Capture the cell that displays the provided text and extract its [x, y] central coordinate. 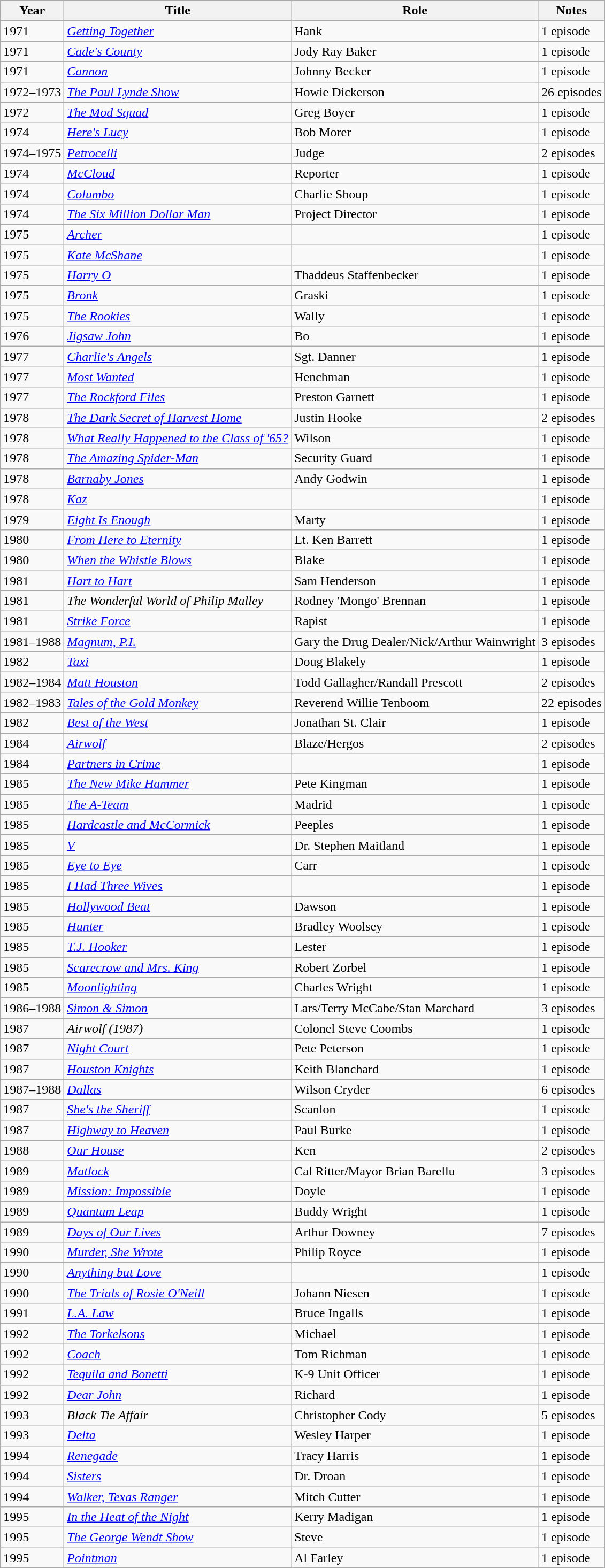
22 episodes [571, 703]
Year [32, 11]
Blaze/Hergos [415, 743]
Barnaby Jones [178, 479]
The A-Team [178, 804]
The Torkelsons [178, 1334]
The New Mike Hammer [178, 784]
1979 [32, 519]
Hardcastle and McCormick [178, 825]
Doug Blakely [415, 662]
Night Court [178, 1049]
Highway to Heaven [178, 1130]
Blake [415, 560]
Rodney 'Mongo' Brennan [415, 601]
Sgt. Danner [415, 357]
Wilson [415, 438]
Partners in Crime [178, 764]
Kaz [178, 499]
Notes [571, 11]
Eight Is Enough [178, 519]
Tracy Harris [415, 1456]
Houston Knights [178, 1069]
Pointman [178, 1558]
Philip Royce [415, 1252]
I Had Three Wives [178, 886]
Keith Blanchard [415, 1069]
Pete Kingman [415, 784]
1987–1988 [32, 1089]
When the Whistle Blows [178, 560]
Carr [415, 865]
Wilson Cryder [415, 1089]
Wesley Harper [415, 1435]
Hank [415, 31]
1972–1973 [32, 92]
26 episodes [571, 92]
Bronk [178, 296]
The Paul Lynde Show [178, 92]
Harry O [178, 275]
Christopher Cody [415, 1415]
5 episodes [571, 1415]
Lester [415, 947]
Robert Zorbel [415, 967]
Moonlighting [178, 988]
The Amazing Spider-Man [178, 458]
Michael [415, 1334]
Matt Houston [178, 682]
Murder, She Wrote [178, 1252]
Reporter [415, 173]
T.J. Hooker [178, 947]
Anything but Love [178, 1273]
Renegade [178, 1456]
Paul Burke [415, 1130]
Steve [415, 1537]
Richard [415, 1395]
Todd Gallagher/Randall Prescott [415, 682]
The Mod Squad [178, 112]
Henchman [415, 377]
Rapist [415, 621]
1972 [32, 112]
Charles Wright [415, 988]
The Dark Secret of Harvest Home [178, 418]
Wally [415, 316]
Bob Morer [415, 133]
Project Director [415, 214]
The George Wendt Show [178, 1537]
Reverend Willie Tenboom [415, 703]
Dr. Droan [415, 1476]
6 episodes [571, 1089]
Dawson [415, 906]
1986–1988 [32, 1008]
Dear John [178, 1395]
Justin Hooke [415, 418]
1976 [32, 336]
Pete Peterson [415, 1049]
The Rookies [178, 316]
Cade's County [178, 51]
Magnum, P.I. [178, 642]
Kate McShane [178, 255]
Cannon [178, 72]
Our House [178, 1150]
Jonathan St. Clair [415, 723]
Petrocelli [178, 153]
Quantum Leap [178, 1211]
Preston Garnett [415, 397]
Hollywood Beat [178, 906]
Madrid [415, 804]
Mission: Impossible [178, 1191]
Graski [415, 296]
Thaddeus Staffenbecker [415, 275]
Lt. Ken Barrett [415, 540]
Buddy Wright [415, 1211]
Dr. Stephen Maitland [415, 845]
Simon & Simon [178, 1008]
Tom Richman [415, 1354]
Security Guard [415, 458]
The Wonderful World of Philip Malley [178, 601]
Greg Boyer [415, 112]
Ken [415, 1150]
Bruce Ingalls [415, 1313]
What Really Happened to the Class of '65? [178, 438]
Doyle [415, 1191]
Matlock [178, 1171]
Charlie Shoup [415, 194]
Bradley Woolsey [415, 927]
Airwolf (1987) [178, 1028]
Jigsaw John [178, 336]
K-9 Unit Officer [415, 1374]
She's the Sheriff [178, 1110]
Andy Godwin [415, 479]
Here's Lucy [178, 133]
Hunter [178, 927]
Sam Henderson [415, 580]
Most Wanted [178, 377]
Scarecrow and Mrs. King [178, 967]
Walker, Texas Ranger [178, 1496]
Lars/Terry McCabe/Stan Marchard [415, 1008]
Tales of the Gold Monkey [178, 703]
Gary the Drug Dealer/Nick/Arthur Wainwright [415, 642]
1982–1984 [32, 682]
Jody Ray Baker [415, 51]
The Rockford Files [178, 397]
Archer [178, 234]
Delta [178, 1435]
Colonel Steve Coombs [415, 1028]
The Six Million Dollar Man [178, 214]
Tequila and Bonetti [178, 1374]
Airwolf [178, 743]
Columbo [178, 194]
1981–1988 [32, 642]
Taxi [178, 662]
Johann Niesen [415, 1293]
In the Heat of the Night [178, 1517]
Role [415, 11]
Marty [415, 519]
Arthur Downey [415, 1232]
Howie Dickerson [415, 92]
1988 [32, 1150]
Johnny Becker [415, 72]
Dallas [178, 1089]
Best of the West [178, 723]
Sisters [178, 1476]
7 episodes [571, 1232]
Hart to Hart [178, 580]
Cal Ritter/Mayor Brian Barellu [415, 1171]
L.A. Law [178, 1313]
Peeples [415, 825]
Coach [178, 1354]
Kerry Madigan [415, 1517]
Charlie's Angels [178, 357]
Eye to Eye [178, 865]
Judge [415, 153]
1991 [32, 1313]
Title [178, 11]
V [178, 845]
Al Farley [415, 1558]
1974–1975 [32, 153]
McCloud [178, 173]
Days of Our Lives [178, 1232]
Getting Together [178, 31]
Black Tie Affair [178, 1415]
Bo [415, 336]
From Here to Eternity [178, 540]
The Trials of Rosie O'Neill [178, 1293]
Strike Force [178, 621]
Scanlon [415, 1110]
Mitch Cutter [415, 1496]
1982–1983 [32, 703]
